Determine the (x, y) coordinate at the center of the cell enclosing the given text.  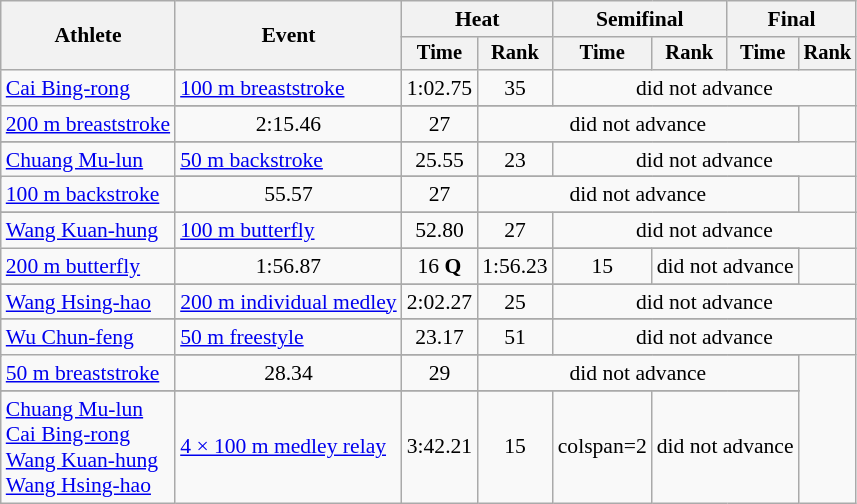
1:56.23 (514, 267)
4 × 100 m medley relay (288, 447)
100 m backstroke (88, 195)
16 Q (440, 267)
23 (514, 160)
200 m breaststroke (88, 124)
2:02.27 (440, 302)
51 (514, 338)
1:02.75 (440, 88)
52.80 (440, 231)
Athlete (88, 36)
Cai Bing-rong (88, 88)
200 m individual medley (288, 302)
23.17 (440, 338)
200 m butterfly (88, 267)
29 (440, 373)
Wang Hsing-hao (88, 302)
Wang Kuan-hung (88, 231)
Semifinal (640, 19)
28.34 (288, 373)
colspan=2 (602, 447)
2:15.46 (288, 124)
50 m backstroke (288, 160)
Final (792, 19)
Event (288, 36)
100 m butterfly (288, 231)
Wu Chun-feng (88, 338)
Chuang Mu-lunCai Bing-rongWang Kuan-hungWang Hsing-hao (88, 447)
55.57 (288, 195)
25.55 (440, 160)
100 m breaststroke (288, 88)
50 m breaststroke (88, 373)
1:56.87 (288, 267)
Chuang Mu-lun (88, 160)
Heat (478, 19)
3:42.21 (440, 447)
25 (514, 302)
50 m freestyle (288, 338)
35 (514, 88)
